From the cell containing the given text, extract its center point as [X, Y] coordinate. 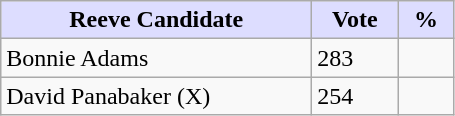
% [426, 20]
Vote [355, 20]
Bonnie Adams [156, 58]
254 [355, 96]
David Panabaker (X) [156, 96]
283 [355, 58]
Reeve Candidate [156, 20]
